Provide the [X, Y] coordinate of the cell's center where the given text is located.  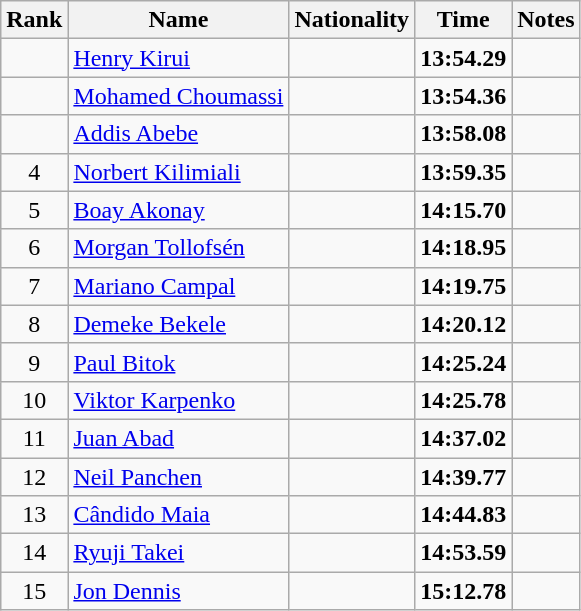
Ryuji Takei [178, 553]
Addis Abebe [178, 134]
14:25.78 [464, 400]
Viktor Karpenko [178, 400]
14:39.77 [464, 477]
12 [34, 477]
Boay Akonay [178, 210]
15:12.78 [464, 591]
15 [34, 591]
6 [34, 248]
9 [34, 362]
Norbert Kilimiali [178, 172]
11 [34, 438]
Jon Dennis [178, 591]
8 [34, 324]
13 [34, 515]
13:54.36 [464, 96]
14:18.95 [464, 248]
Notes [546, 20]
Neil Panchen [178, 477]
Paul Bitok [178, 362]
14 [34, 553]
Rank [34, 20]
13:59.35 [464, 172]
Time [464, 20]
Henry Kirui [178, 58]
14:20.12 [464, 324]
14:25.24 [464, 362]
Demeke Bekele [178, 324]
5 [34, 210]
14:37.02 [464, 438]
Nationality [352, 20]
14:44.83 [464, 515]
Juan Abad [178, 438]
13:58.08 [464, 134]
Mariano Campal [178, 286]
Mohamed Choumassi [178, 96]
Name [178, 20]
Cândido Maia [178, 515]
14:15.70 [464, 210]
4 [34, 172]
14:19.75 [464, 286]
Morgan Tollofsén [178, 248]
10 [34, 400]
14:53.59 [464, 553]
7 [34, 286]
13:54.29 [464, 58]
